Locate the cell with the specified text and output its (x, y) center coordinate. 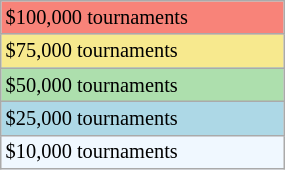
$10,000 tournaments (142, 152)
$50,000 tournaments (142, 85)
$100,000 tournaments (142, 17)
$25,000 tournaments (142, 118)
$75,000 tournaments (142, 51)
